Return [x, y] of the center of cell containing provided text 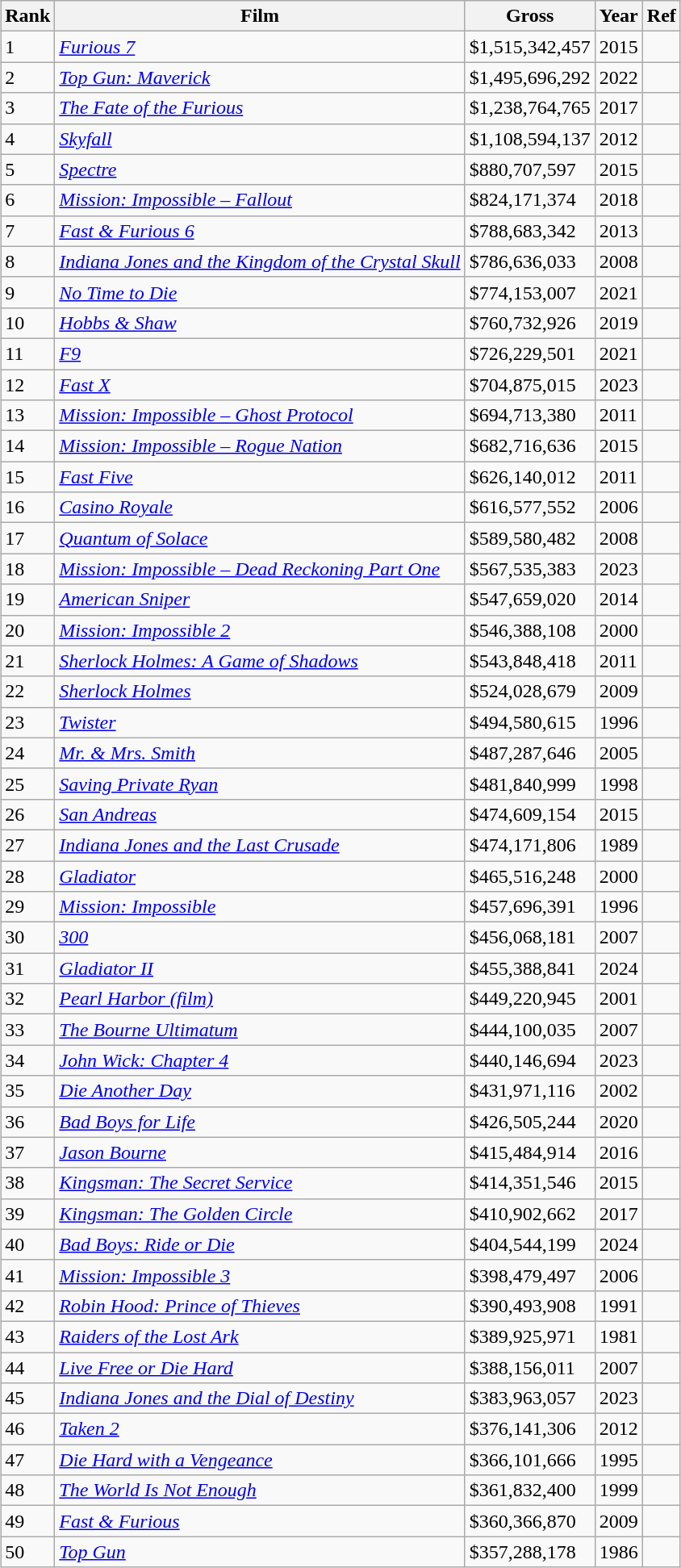
Kingsman: The Secret Service [260, 1183]
1981 [618, 1336]
2014 [618, 600]
44 [27, 1368]
34 [27, 1060]
$589,580,482 [529, 538]
Rank [27, 16]
36 [27, 1122]
F9 [260, 353]
12 [27, 385]
35 [27, 1091]
$383,963,057 [529, 1399]
$440,146,694 [529, 1060]
$788,683,342 [529, 231]
2022 [618, 77]
$410,902,662 [529, 1214]
Twister [260, 722]
18 [27, 569]
No Time to Die [260, 292]
$444,100,035 [529, 1030]
Film [260, 16]
8 [27, 261]
$388,156,011 [529, 1368]
Live Free or Die Hard [260, 1368]
$547,659,020 [529, 600]
Jason Bourne [260, 1152]
Indiana Jones and the Dial of Destiny [260, 1399]
$524,028,679 [529, 692]
46 [27, 1429]
49 [27, 1521]
Fast & Furious 6 [260, 231]
1986 [618, 1552]
1991 [618, 1306]
Pearl Harbor (film) [260, 999]
9 [27, 292]
$431,971,116 [529, 1091]
$426,505,244 [529, 1122]
33 [27, 1030]
$487,287,646 [529, 753]
Mission: Impossible [260, 907]
The Fate of the Furious [260, 108]
42 [27, 1306]
$726,229,501 [529, 353]
1995 [618, 1460]
$366,101,666 [529, 1460]
$1,495,696,292 [529, 77]
31 [27, 968]
$449,220,945 [529, 999]
$1,238,764,765 [529, 108]
20 [27, 630]
1998 [618, 784]
50 [27, 1552]
Ref [662, 16]
Die Hard with a Vengeance [260, 1460]
Taken 2 [260, 1429]
38 [27, 1183]
300 [260, 938]
37 [27, 1152]
$704,875,015 [529, 385]
$774,153,007 [529, 292]
The World Is Not Enough [260, 1491]
10 [27, 323]
$360,366,870 [529, 1521]
17 [27, 538]
$398,479,497 [529, 1275]
Top Gun: Maverick [260, 77]
25 [27, 784]
21 [27, 661]
48 [27, 1491]
$457,696,391 [529, 907]
2 [27, 77]
$414,351,546 [529, 1183]
1999 [618, 1491]
2001 [618, 999]
$376,141,306 [529, 1429]
5 [27, 169]
19 [27, 600]
39 [27, 1214]
John Wick: Chapter 4 [260, 1060]
$474,609,154 [529, 814]
$465,516,248 [529, 876]
30 [27, 938]
Fast X [260, 385]
7 [27, 231]
Robin Hood: Prince of Thieves [260, 1306]
1989 [618, 845]
Mission: Impossible 2 [260, 630]
2016 [618, 1152]
Mission: Impossible – Ghost Protocol [260, 416]
$494,580,615 [529, 722]
San Andreas [260, 814]
$481,840,999 [529, 784]
16 [27, 508]
43 [27, 1336]
$567,535,383 [529, 569]
Quantum of Solace [260, 538]
27 [27, 845]
Bad Boys: Ride or Die [260, 1244]
Die Another Day [260, 1091]
14 [27, 446]
$390,493,908 [529, 1306]
$404,544,199 [529, 1244]
$824,171,374 [529, 200]
$616,577,552 [529, 508]
2013 [618, 231]
$694,713,380 [529, 416]
22 [27, 692]
Bad Boys for Life [260, 1122]
American Sniper [260, 600]
Skyfall [260, 139]
Fast & Furious [260, 1521]
$415,484,914 [529, 1152]
Furious 7 [260, 47]
Mission: Impossible – Dead Reckoning Part One [260, 569]
Fast Five [260, 477]
28 [27, 876]
2005 [618, 753]
$682,716,636 [529, 446]
3 [27, 108]
Gladiator II [260, 968]
Spectre [260, 169]
$786,636,033 [529, 261]
Saving Private Ryan [260, 784]
Hobbs & Shaw [260, 323]
Gladiator [260, 876]
$456,068,181 [529, 938]
45 [27, 1399]
4 [27, 139]
$880,707,597 [529, 169]
13 [27, 416]
Mission: Impossible – Rogue Nation [260, 446]
$760,732,926 [529, 323]
23 [27, 722]
15 [27, 477]
2018 [618, 200]
41 [27, 1275]
11 [27, 353]
Raiders of the Lost Ark [260, 1336]
Sherlock Holmes [260, 692]
$361,832,400 [529, 1491]
$546,388,108 [529, 630]
Top Gun [260, 1552]
2002 [618, 1091]
26 [27, 814]
40 [27, 1244]
Casino Royale [260, 508]
Kingsman: The Golden Circle [260, 1214]
$543,848,418 [529, 661]
32 [27, 999]
$1,515,342,457 [529, 47]
$1,108,594,137 [529, 139]
Mission: Impossible – Fallout [260, 200]
29 [27, 907]
Mission: Impossible 3 [260, 1275]
$474,171,806 [529, 845]
24 [27, 753]
2019 [618, 323]
Gross [529, 16]
Sherlock Holmes: A Game of Shadows [260, 661]
$389,925,971 [529, 1336]
2020 [618, 1122]
$455,388,841 [529, 968]
6 [27, 200]
$626,140,012 [529, 477]
Indiana Jones and the Kingdom of the Crystal Skull [260, 261]
1 [27, 47]
$357,288,178 [529, 1552]
Mr. & Mrs. Smith [260, 753]
The Bourne Ultimatum [260, 1030]
Year [618, 16]
47 [27, 1460]
Indiana Jones and the Last Crusade [260, 845]
